For the text-containing cell, return its midpoint in (X, Y) coordinate format. 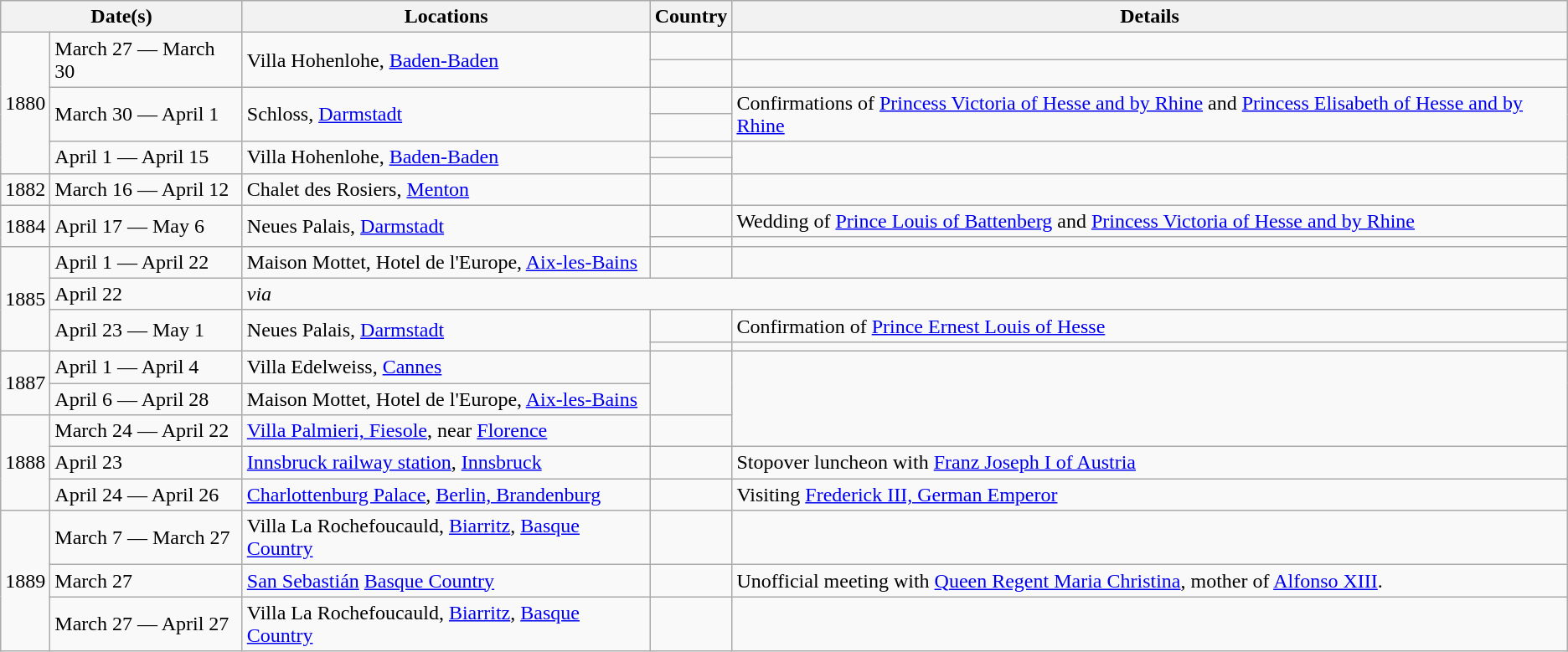
March 7 — March 27 (146, 537)
Charlottenburg Palace, Berlin, Brandenburg (446, 495)
March 30 — April 1 (146, 114)
1889 (25, 581)
Unofficial meeting with Queen Regent Maria Christina, mother of Alfonso XIII. (1149, 581)
April 6 — April 28 (146, 399)
1888 (25, 463)
Locations (446, 17)
April 17 — May 6 (146, 226)
April 24 — April 26 (146, 495)
Villa Edelweiss, Cannes (446, 367)
Details (1149, 17)
Wedding of Prince Louis of Battenberg and Princess Victoria of Hesse and by Rhine (1149, 221)
March 27 — April 27 (146, 624)
1880 (25, 103)
Visiting Frederick III, German Emperor (1149, 495)
Chalet des Rosiers, Menton (446, 189)
April 1 — April 4 (146, 367)
1887 (25, 382)
April 23 (146, 463)
1885 (25, 298)
April 23 — May 1 (146, 330)
April 22 (146, 294)
April 1 — April 22 (146, 262)
March 27 (146, 581)
Date(s) (122, 17)
March 27 — March 30 (146, 60)
Country (691, 17)
Villa Palmieri, Fiesole, near Florence (446, 431)
March 24 — April 22 (146, 431)
Schloss, Darmstadt (446, 114)
Innsbruck railway station, Innsbruck (446, 463)
April 1 — April 15 (146, 157)
March 16 — April 12 (146, 189)
via (905, 294)
Stopover luncheon with Franz Joseph I of Austria (1149, 463)
1884 (25, 226)
San Sebastián Basque Country (446, 581)
1882 (25, 189)
Confirmations of Princess Victoria of Hesse and by Rhine and Princess Elisabeth of Hesse and by Rhine (1149, 114)
Confirmation of Prince Ernest Louis of Hesse (1149, 326)
